Find where the given text appears and provide that cell's center as (x, y) coordinate. 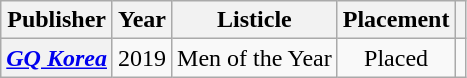
2019 (142, 58)
Listicle (255, 20)
Placed (396, 58)
Men of the Year (255, 58)
Publisher (57, 20)
GQ Korea (57, 58)
Year (142, 20)
Placement (396, 20)
